Detect which cell encompasses the target text, then output its [X, Y] center coordinate. 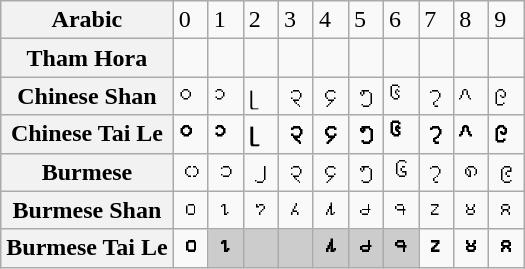
0 [190, 20]
႒ [260, 210]
7 [436, 20]
1 [226, 20]
၀ [190, 172]
၆ [402, 172]
Chinese Tai Le [87, 134]
5 [366, 20]
3 [296, 20]
Chinese Shan [87, 96]
9 [506, 20]
Burmese Tai Le [87, 248]
Burmese [87, 172]
Arabic [87, 20]
႓ [296, 210]
Tham Hora [87, 58]
Burmese Shan [87, 210]
၁ [226, 172]
၉ [506, 172]
4 [330, 20]
၈ [472, 172]
2 [260, 20]
8 [472, 20]
6 [402, 20]
၂ [260, 172]
